Detect which cell encompasses the target text, then output its (x, y) center coordinate. 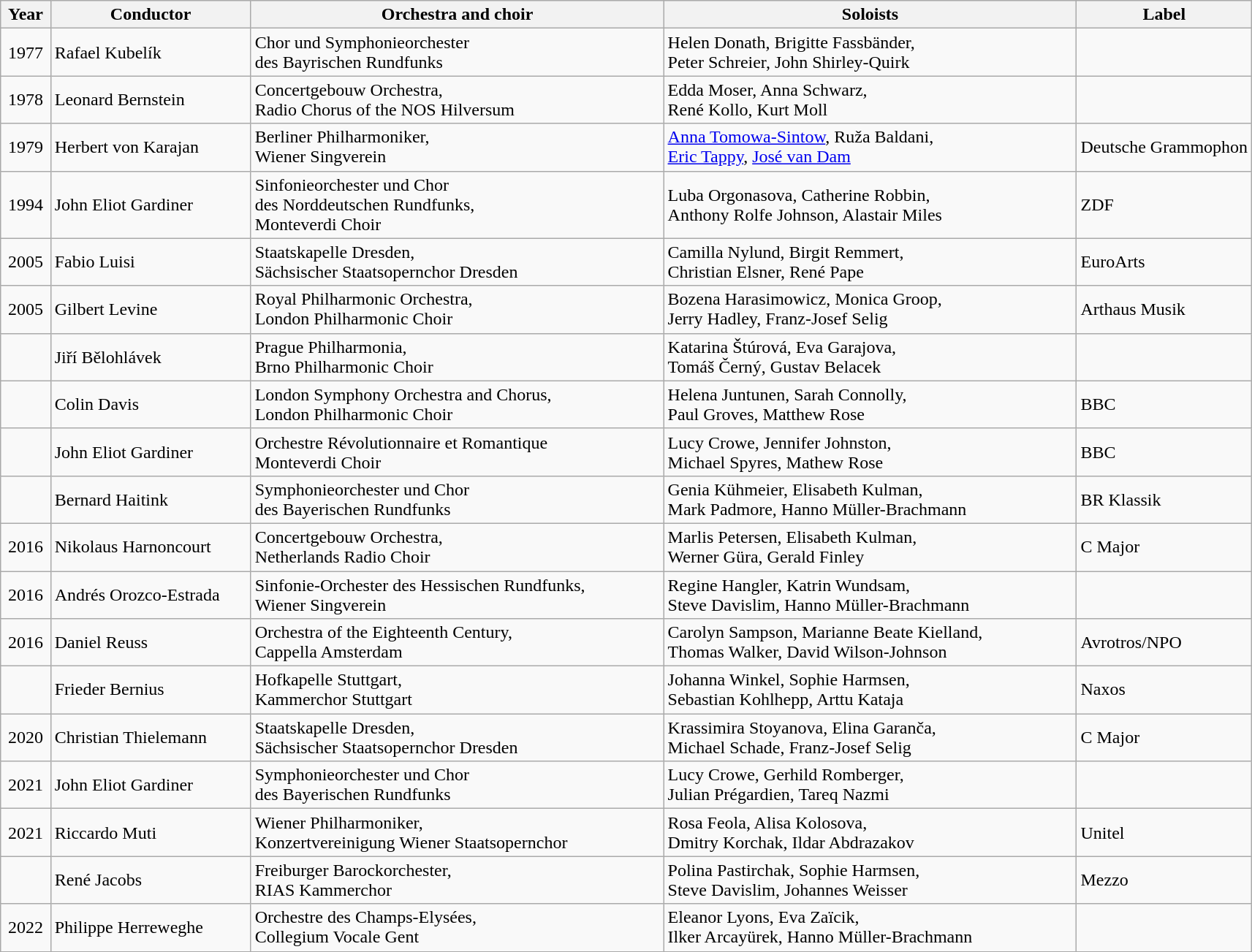
Riccardo Muti (151, 833)
Marlis Petersen, Elisabeth Kulman,Werner Güra, Gerald Finley (870, 547)
Krassimira Stoyanova, Elina Garanča,Michael Schade, Franz-Josef Selig (870, 738)
Nikolaus Harnoncourt (151, 547)
Concertgebouw Orchestra,Radio Chorus of the NOS Hilversum (458, 99)
René Jacobs (151, 880)
Andrés Orozco-Estrada (151, 595)
Royal Philharmonic Orchestra,London Philharmonic Choir (458, 310)
EuroArts (1164, 262)
Gilbert Levine (151, 310)
Naxos (1164, 690)
Freiburger Barockorchester,RIAS Kammerchor (458, 880)
Helena Juntunen, Sarah Connolly,Paul Groves, Matthew Rose (870, 405)
2020 (26, 738)
Carolyn Sampson, Marianne Beate Kielland,Thomas Walker, David Wilson-Johnson (870, 643)
Polina Pastirchak, Sophie Harmsen,Steve Davislim, Johannes Weisser (870, 880)
Regine Hangler, Katrin Wundsam,Steve Davislim, Hanno Müller-Brachmann (870, 595)
Camilla Nylund, Birgit Remmert,Christian Elsner, René Pape (870, 262)
Mezzo (1164, 880)
ZDF (1164, 205)
Helen Donath, Brigitte Fassbänder,Peter Schreier, John Shirley-Quirk (870, 53)
Label (1164, 15)
Leonard Bernstein (151, 99)
Concertgebouw Orchestra,Netherlands Radio Choir (458, 547)
Hofkapelle Stuttgart,Kammerchor Stuttgart (458, 690)
Avrotros/NPO (1164, 643)
Fabio Luisi (151, 262)
1978 (26, 99)
Chor und Symphonieorchesterdes Bayrischen Rundfunks (458, 53)
2022 (26, 928)
Luba Orgonasova, Catherine Robbin,Anthony Rolfe Johnson, Alastair Miles (870, 205)
Deutsche Grammophon (1164, 148)
Orchestre Révolutionnaire et RomantiqueMonteverdi Choir (458, 452)
Lucy Crowe, Gerhild Romberger,Julian Prégardien, Tareq Nazmi (870, 785)
Frieder Bernius (151, 690)
Anna Tomowa-Sintow, Ruža Baldani,Eric Tappy, José van Dam (870, 148)
Christian Thielemann (151, 738)
Philippe Herreweghe (151, 928)
Wiener Philharmoniker, Konzertvereinigung Wiener Staatsopernchor (458, 833)
Daniel Reuss (151, 643)
Orchestra of the Eighteenth Century,Cappella Amsterdam (458, 643)
1994 (26, 205)
Bozena Harasimowicz, Monica Groop,Jerry Hadley, Franz-Josef Selig (870, 310)
Sinfonieorchester und Chordes Norddeutschen Rundfunks,Monteverdi Choir (458, 205)
Eleanor Lyons, Eva Zaïcik,Ilker Arcayürek, Hanno Müller-Brachmann (870, 928)
Rafael Kubelík (151, 53)
Rosa Feola, Alisa Kolosova,Dmitry Korchak, Ildar Abdrazakov (870, 833)
BR Klassik (1164, 500)
Lucy Crowe, Jennifer Johnston,Michael Spyres, Mathew Rose (870, 452)
Bernard Haitink (151, 500)
Soloists (870, 15)
Orchestre des Champs-Elysées,Collegium Vocale Gent (458, 928)
Arthaus Musik (1164, 310)
Conductor (151, 15)
Edda Moser, Anna Schwarz,René Kollo, Kurt Moll (870, 99)
Genia Kühmeier, Elisabeth Kulman,Mark Padmore, Hanno Müller-Brachmann (870, 500)
Prague Philharmonia,Brno Philharmonic Choir (458, 357)
1979 (26, 148)
Sinfonie-Orchester des Hessischen Rundfunks,Wiener Singverein (458, 595)
London Symphony Orchestra and Chorus,London Philharmonic Choir (458, 405)
Berliner Philharmoniker,Wiener Singverein (458, 148)
Unitel (1164, 833)
Orchestra and choir (458, 15)
Jiří Bělohlávek (151, 357)
Johanna Winkel, Sophie Harmsen,Sebastian Kohlhepp, Arttu Kataja (870, 690)
Herbert von Karajan (151, 148)
Colin Davis (151, 405)
1977 (26, 53)
Katarina Štúrová, Eva Garajova,Tomáš Černý, Gustav Belacek (870, 357)
Year (26, 15)
